Scan for the cell matching the given text and deliver its [x, y] coordinate at center. 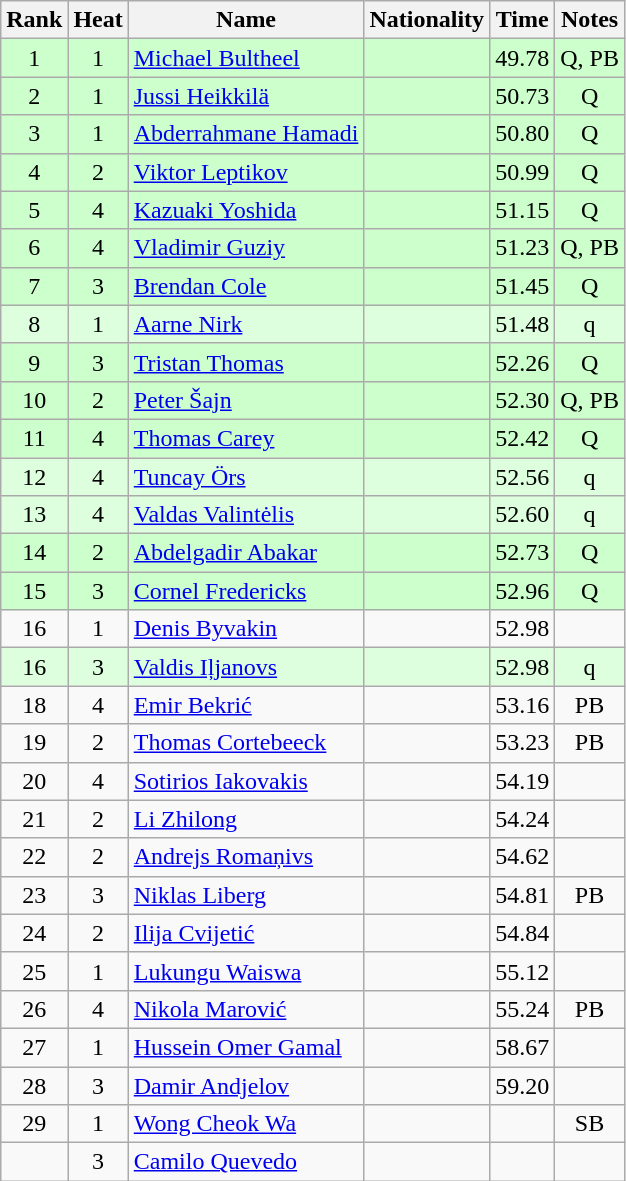
58.67 [522, 1047]
Lukungu Waiswa [246, 971]
Ilija Cvijetić [246, 933]
49.78 [522, 58]
Tuncay Örs [246, 477]
15 [34, 591]
Nikola Marović [246, 1009]
54.81 [522, 895]
11 [34, 438]
Andrejs Romaņivs [246, 857]
Tristan Thomas [246, 362]
53.16 [522, 705]
Denis Byvakin [246, 629]
52.26 [522, 362]
52.73 [522, 553]
54.24 [522, 819]
Peter Šajn [246, 400]
55.24 [522, 1009]
52.30 [522, 400]
54.62 [522, 857]
5 [34, 210]
59.20 [522, 1085]
52.56 [522, 477]
Michael Bultheel [246, 58]
Viktor Leptikov [246, 172]
Time [522, 20]
52.42 [522, 438]
22 [34, 857]
Rank [34, 20]
25 [34, 971]
29 [34, 1124]
Niklas Liberg [246, 895]
Valdis Iļjanovs [246, 667]
55.12 [522, 971]
20 [34, 781]
50.99 [522, 172]
24 [34, 933]
Valdas Valintėlis [246, 515]
52.60 [522, 515]
Camilo Quevedo [246, 1162]
18 [34, 705]
27 [34, 1047]
Wong Cheok Wa [246, 1124]
Nationality [427, 20]
Notes [590, 20]
Emir Bekrić [246, 705]
Hussein Omer Gamal [246, 1047]
Aarne Nirk [246, 324]
13 [34, 515]
Damir Andjelov [246, 1085]
21 [34, 819]
Thomas Carey [246, 438]
51.15 [522, 210]
Thomas Cortebeeck [246, 743]
14 [34, 553]
28 [34, 1085]
Vladimir Guziy [246, 248]
54.84 [522, 933]
12 [34, 477]
SB [590, 1124]
54.19 [522, 781]
10 [34, 400]
51.45 [522, 286]
8 [34, 324]
Cornel Fredericks [246, 591]
6 [34, 248]
9 [34, 362]
53.23 [522, 743]
23 [34, 895]
Abderrahmane Hamadi [246, 134]
50.73 [522, 96]
Abdelgadir Abakar [246, 553]
50.80 [522, 134]
Heat [98, 20]
51.48 [522, 324]
Name [246, 20]
Kazuaki Yoshida [246, 210]
Jussi Heikkilä [246, 96]
7 [34, 286]
19 [34, 743]
Li Zhilong [246, 819]
Sotirios Iakovakis [246, 781]
52.96 [522, 591]
51.23 [522, 248]
26 [34, 1009]
Brendan Cole [246, 286]
